For the text-containing cell, return its midpoint in (x, y) coordinate format. 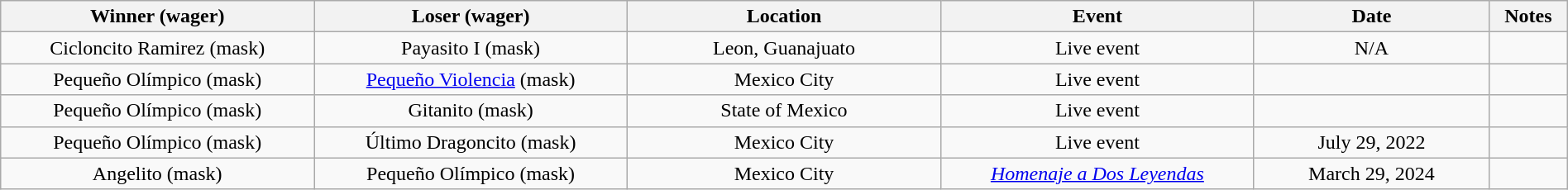
March 29, 2024 (1371, 173)
Payasito I (mask) (471, 48)
Event (1097, 17)
Location (784, 17)
Pequeño Violencia (mask) (471, 79)
N/A (1371, 48)
State of Mexico (784, 111)
Angelito (mask) (157, 173)
Leon, Guanajuato (784, 48)
Winner (wager) (157, 17)
Homenaje a Dos Leyendas (1097, 173)
Cicloncito Ramirez (mask) (157, 48)
July 29, 2022 (1371, 142)
Date (1371, 17)
Gitanito (mask) (471, 111)
Loser (wager) (471, 17)
Notes (1528, 17)
Último Dragoncito (mask) (471, 142)
